Determine the (x, y) coordinate at the center of the cell enclosing the given text.  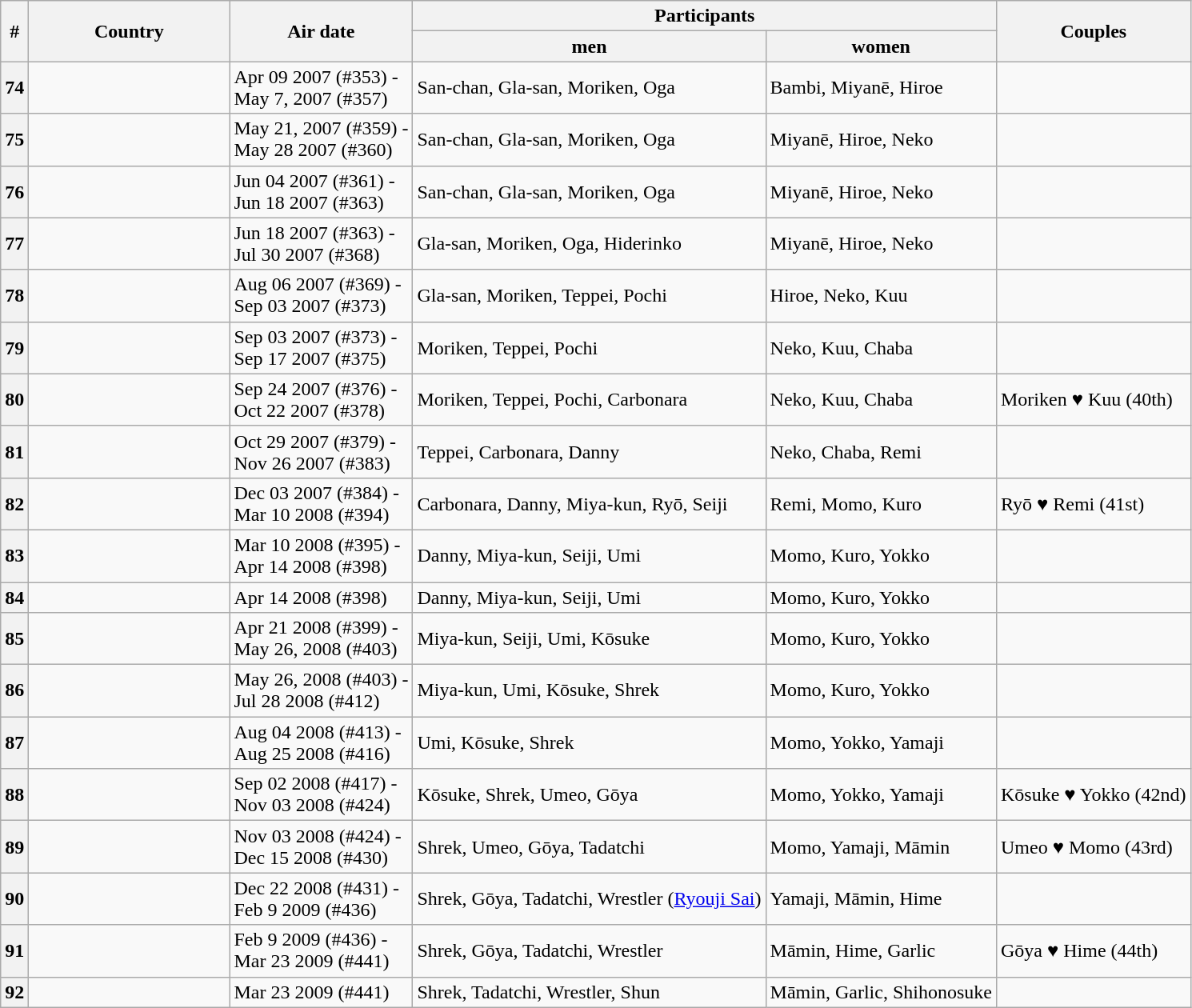
Kōsuke ♥ Yokko (42nd) (1093, 795)
Moriken ♥ Kuu (40th) (1093, 400)
Oct 29 2007 (#379) -Nov 26 2007 (#383) (322, 451)
Dec 03 2007 (#384) -Mar 10 2008 (#394) (322, 504)
Gla-san, Moriken, Oga, Hiderinko (589, 243)
May 26, 2008 (#403) -Jul 28 2008 (#412) (322, 691)
82 (14, 504)
Shrek, Gōya, Tadatchi, Wrestler (589, 950)
83 (14, 555)
Shrek, Tadatchi, Wrestler, Shun (589, 992)
Momo, Yamaji, Māmin (881, 846)
Umeo ♥ Momo (43rd) (1093, 846)
Carbonara, Danny, Miya-kun, Ryō, Seiji (589, 504)
Aug 06 2007 (#369) -Sep 03 2007 (#373) (322, 296)
88 (14, 795)
Miya-kun, Umi, Kōsuke, Shrek (589, 691)
Mar 23 2009 (#441) (322, 992)
Māmin, Garlic, Shihonosuke (881, 992)
Jun 18 2007 (#363) -Jul 30 2007 (#368) (322, 243)
Couples (1093, 31)
Yamaji, Māmin, Hime (881, 899)
Māmin, Hime, Garlic (881, 950)
Sep 03 2007 (#373) -Sep 17 2007 (#375) (322, 347)
76 (14, 192)
Gōya ♥ Hime (44th) (1093, 950)
87 (14, 742)
81 (14, 451)
77 (14, 243)
# (14, 31)
Jun 04 2007 (#361) -Jun 18 2007 (#363) (322, 192)
85 (14, 638)
Country (130, 31)
78 (14, 296)
Apr 21 2008 (#399) -May 26, 2008 (#403) (322, 638)
Hiroe, Neko, Kuu (881, 296)
Shrek, Gōya, Tadatchi, Wrestler (Ryouji Sai) (589, 899)
92 (14, 992)
Kōsuke, Shrek, Umeo, Gōya (589, 795)
Miya-kun, Seiji, Umi, Kōsuke (589, 638)
89 (14, 846)
Neko, Chaba, Remi (881, 451)
Bambi, Miyanē, Hiroe (881, 88)
Umi, Kōsuke, Shrek (589, 742)
Ryō ♥ Remi (41st) (1093, 504)
May 21, 2007 (#359) -May 28 2007 (#360) (322, 139)
86 (14, 691)
Sep 24 2007 (#376) -Oct 22 2007 (#378) (322, 400)
80 (14, 400)
Teppei, Carbonara, Danny (589, 451)
Nov 03 2008 (#424) -Dec 15 2008 (#430) (322, 846)
Sep 02 2008 (#417) -Nov 03 2008 (#424) (322, 795)
Moriken, Teppei, Pochi (589, 347)
Remi, Momo, Kuro (881, 504)
Apr 14 2008 (#398) (322, 598)
Mar 10 2008 (#395) -Apr 14 2008 (#398) (322, 555)
women (881, 46)
men (589, 46)
91 (14, 950)
75 (14, 139)
Feb 9 2009 (#436) -Mar 23 2009 (#441) (322, 950)
79 (14, 347)
Participants (705, 16)
90 (14, 899)
Air date (322, 31)
Gla-san, Moriken, Teppei, Pochi (589, 296)
Moriken, Teppei, Pochi, Carbonara (589, 400)
Shrek, Umeo, Gōya, Tadatchi (589, 846)
84 (14, 598)
Dec 22 2008 (#431) -Feb 9 2009 (#436) (322, 899)
74 (14, 88)
Apr 09 2007 (#353) -May 7, 2007 (#357) (322, 88)
Aug 04 2008 (#413) -Aug 25 2008 (#416) (322, 742)
